For the text-containing cell, return its midpoint in (x, y) coordinate format. 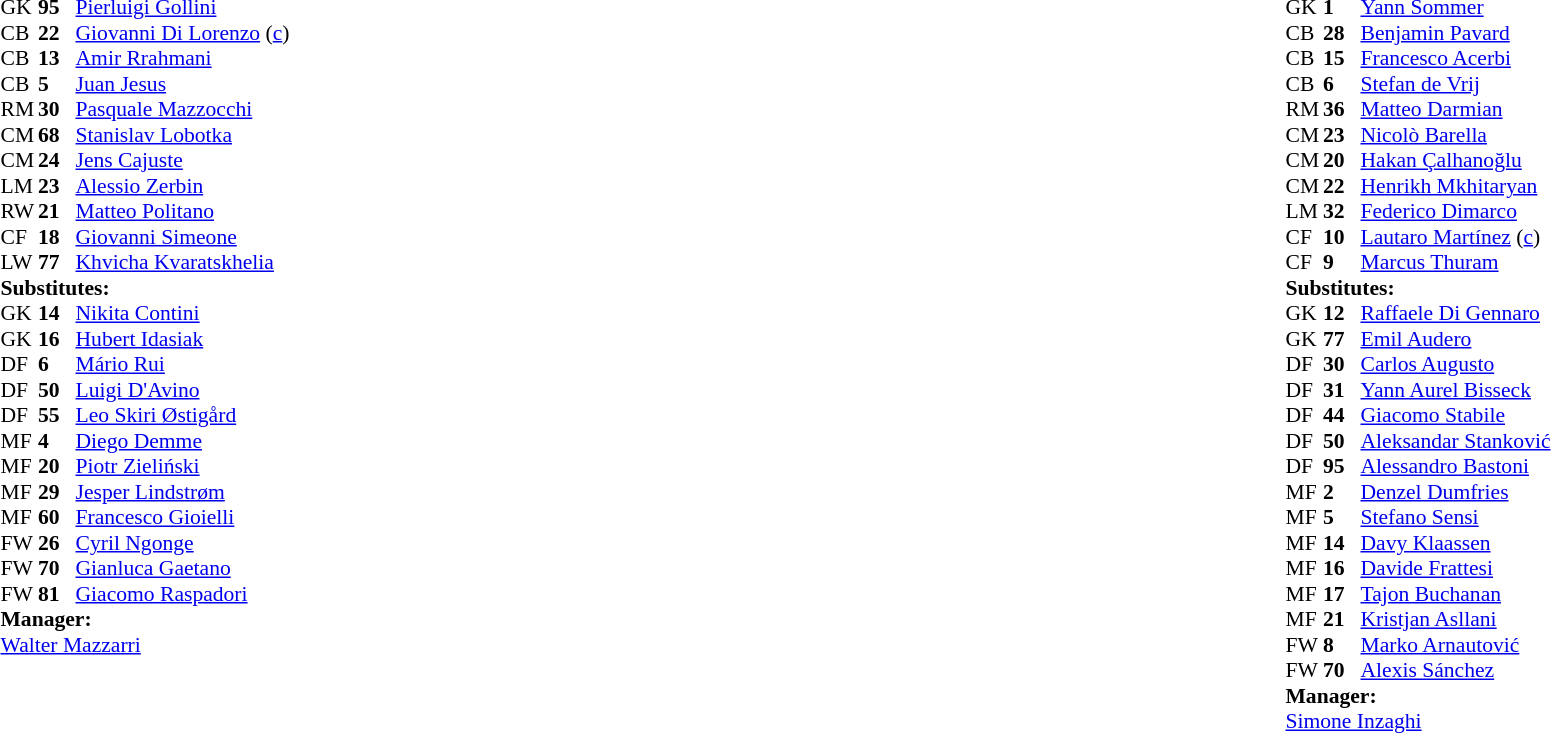
Kristjan Asllani (1455, 619)
17 (1342, 594)
Aleksandar Stanković (1455, 441)
12 (1342, 313)
26 (57, 543)
44 (1342, 415)
Yann Aurel Bisseck (1455, 390)
68 (57, 135)
95 (1342, 467)
Giacomo Raspadori (183, 594)
Emil Audero (1455, 339)
Francesco Acerbi (1455, 59)
24 (57, 161)
Raffaele Di Gennaro (1455, 313)
Gianluca Gaetano (183, 569)
Juan Jesus (183, 84)
8 (1342, 645)
Pasquale Mazzocchi (183, 109)
Matteo Darmian (1455, 109)
29 (57, 492)
Leo Skiri Østigård (183, 415)
Stefano Sensi (1455, 517)
Amir Rrahmani (183, 59)
Davide Frattesi (1455, 569)
28 (1342, 33)
LW (19, 263)
Benjamin Pavard (1455, 33)
10 (1342, 237)
Luigi D'Avino (183, 390)
Nicolò Barella (1455, 135)
4 (57, 441)
Marcus Thuram (1455, 263)
Matteo Politano (183, 211)
Jesper Lindstrøm (183, 492)
Giacomo Stabile (1455, 415)
Piotr Zieliński (183, 467)
Cyril Ngonge (183, 543)
Hubert Idasiak (183, 339)
Stanislav Lobotka (183, 135)
Diego Demme (183, 441)
15 (1342, 59)
Mário Rui (183, 365)
Federico Dimarco (1455, 211)
Denzel Dumfries (1455, 492)
Hakan Çalhanoğlu (1455, 161)
Alessio Zerbin (183, 186)
Francesco Gioielli (183, 517)
Lautaro Martínez (c) (1455, 237)
Davy Klaassen (1455, 543)
Henrikh Mkhitaryan (1455, 186)
31 (1342, 390)
36 (1342, 109)
9 (1342, 263)
13 (57, 59)
55 (57, 415)
Khvicha Kvaratskhelia (183, 263)
Alexis Sánchez (1455, 671)
Stefan de Vrij (1455, 84)
Giovanni Di Lorenzo (c) (183, 33)
Carlos Augusto (1455, 365)
18 (57, 237)
32 (1342, 211)
Giovanni Simeone (183, 237)
2 (1342, 492)
Alessandro Bastoni (1455, 467)
Jens Cajuste (183, 161)
Marko Arnautović (1455, 645)
81 (57, 594)
60 (57, 517)
RW (19, 211)
Nikita Contini (183, 313)
Tajon Buchanan (1455, 594)
Walter Mazzarri (144, 645)
